Identify which cell holds the provided text, then report its (x, y) central coordinate. 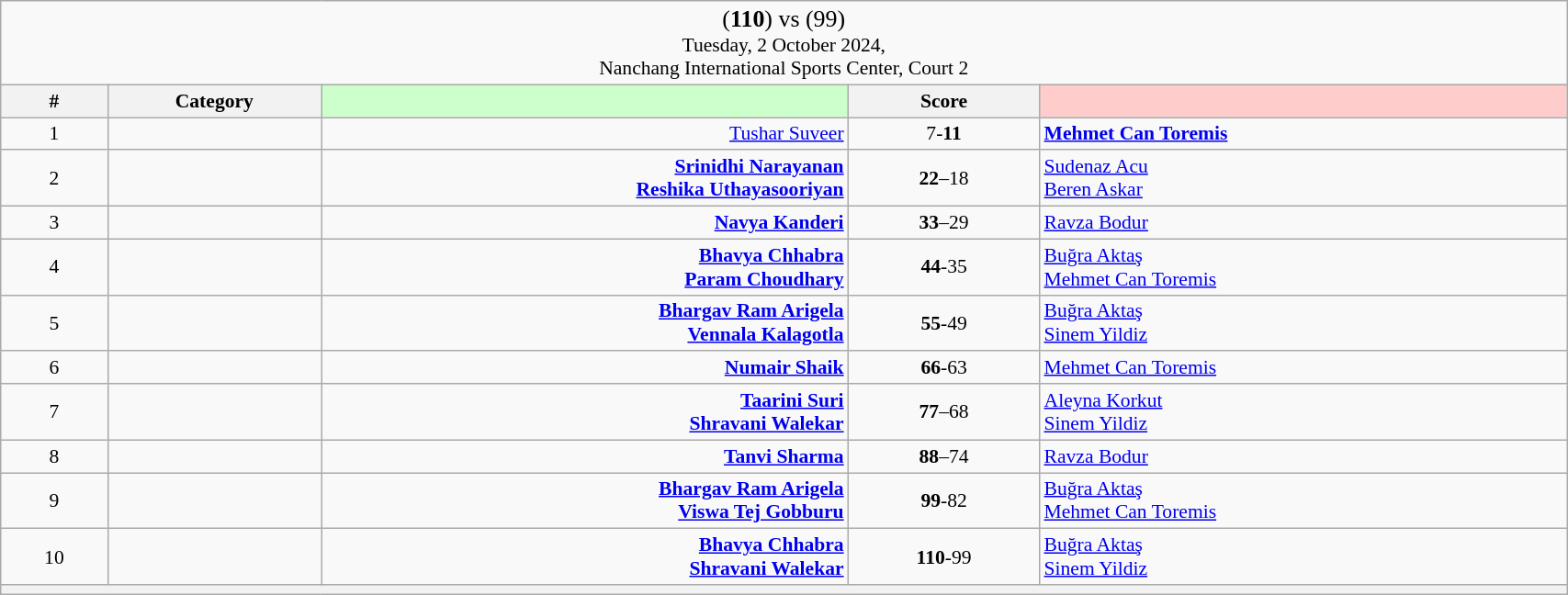
99-82 (944, 501)
6 (54, 368)
22–18 (944, 178)
10 (54, 556)
5 (54, 323)
55-49 (944, 323)
Numair Shaik (585, 368)
Taarini Suri Shravani Walekar (585, 411)
2 (54, 178)
Bhargav Ram Arigela Viswa Tej Gobburu (585, 501)
Bhargav Ram Arigela Vennala Kalagotla (585, 323)
4 (54, 266)
Navya Kanderi (585, 223)
Srinidhi Narayanan Reshika Uthayasooriyan (585, 178)
Category (215, 101)
Bhavya Chhabra Shravani Walekar (585, 556)
44-35 (944, 266)
33–29 (944, 223)
77–68 (944, 411)
1 (54, 134)
Aleyna Korkut Sinem Yildiz (1303, 411)
110-99 (944, 556)
# (54, 101)
7-11 (944, 134)
Tushar Suveer (585, 134)
7 (54, 411)
3 (54, 223)
66-63 (944, 368)
(110) vs (99)Tuesday, 2 October 2024, Nanchang International Sports Center, Court 2 (784, 42)
Score (944, 101)
88–74 (944, 456)
Tanvi Sharma (585, 456)
8 (54, 456)
Bhavya Chhabra Param Choudhary (585, 266)
Sudenaz Acu Beren Askar (1303, 178)
9 (54, 501)
